Locate the cell with the specified text and output its (X, Y) center coordinate. 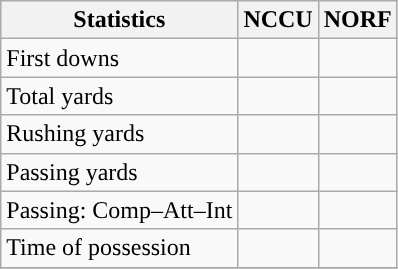
NORF (358, 20)
Time of possession (120, 248)
Total yards (120, 96)
Passing: Comp–Att–Int (120, 210)
Passing yards (120, 172)
Statistics (120, 20)
Rushing yards (120, 134)
First downs (120, 58)
NCCU (278, 20)
